Extract the (X, Y) coordinate from the center of the cell holding the provided text.  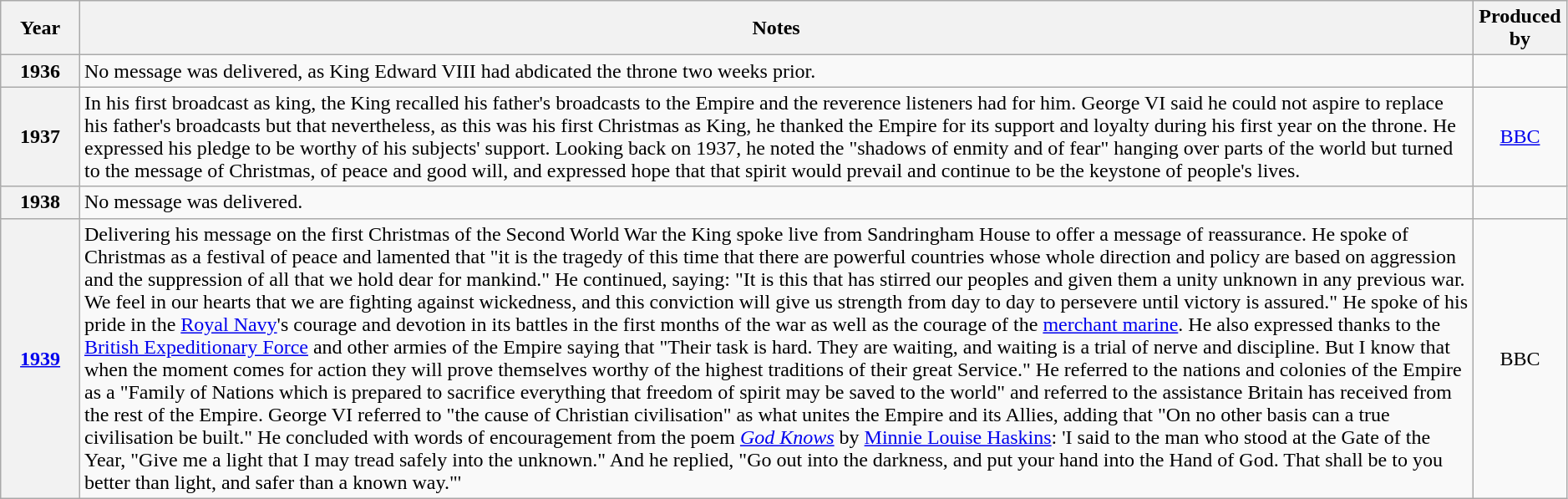
1938 (40, 202)
Notes (775, 28)
1937 (40, 137)
No message was delivered, as King Edward VIII had abdicated the throne two weeks prior. (775, 71)
Producedby (1520, 28)
No message was delivered. (775, 202)
1939 (40, 358)
Year (40, 28)
1936 (40, 71)
